Return the (x, y) coordinate for the center point of the cell that contains the specified text.  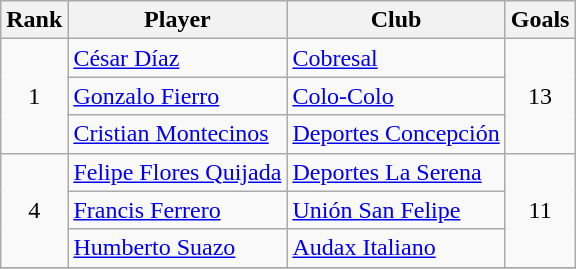
Deportes Concepción (396, 134)
Colo-Colo (396, 96)
13 (540, 96)
Goals (540, 20)
Humberto Suazo (178, 248)
Player (178, 20)
Audax Italiano (396, 248)
Deportes La Serena (396, 172)
Rank (34, 20)
Cristian Montecinos (178, 134)
11 (540, 210)
Club (396, 20)
Unión San Felipe (396, 210)
Francis Ferrero (178, 210)
Cobresal (396, 58)
Felipe Flores Quijada (178, 172)
4 (34, 210)
1 (34, 96)
César Díaz (178, 58)
Gonzalo Fierro (178, 96)
